Return [X, Y] of the center of cell containing provided text 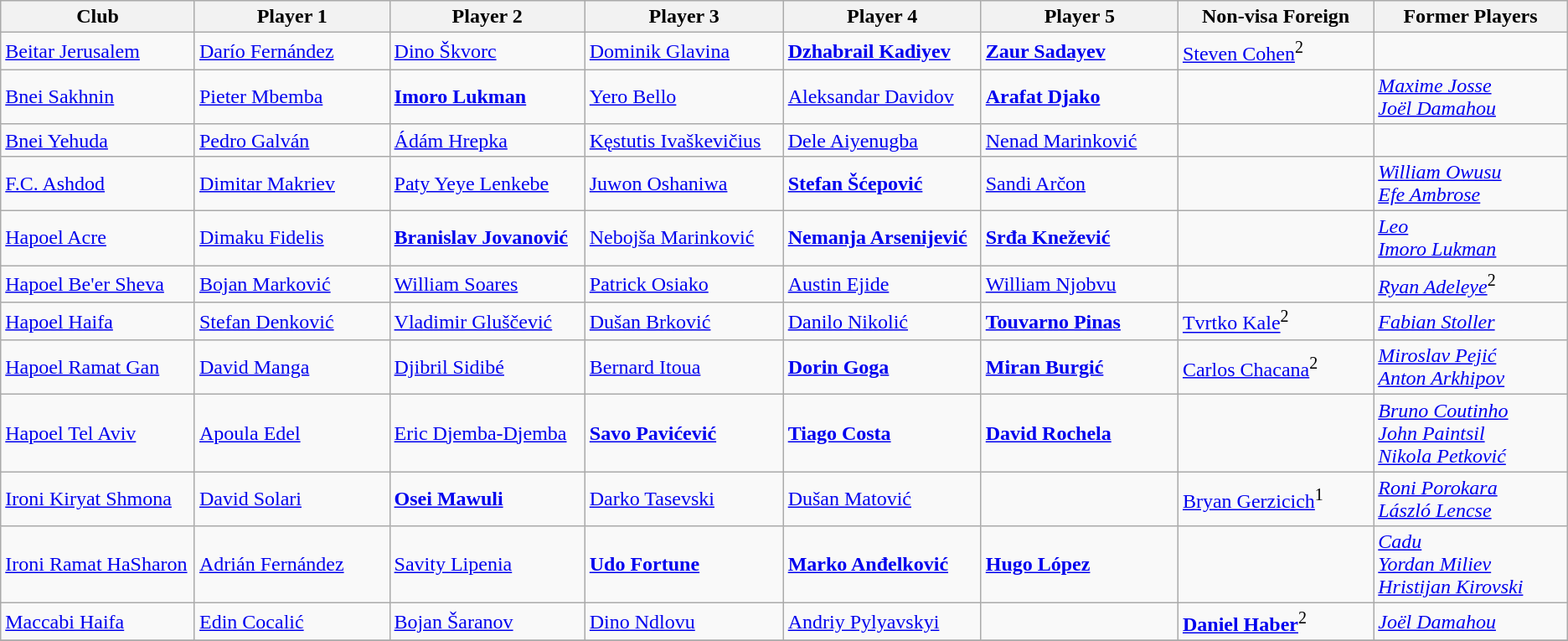
Dimaku Fidelis [291, 238]
Bnei Yehuda [98, 140]
Apoula Edel [291, 433]
Eric Djemba-Djemba [487, 433]
Aleksandar Davidov [882, 97]
Tvrtko Kale2 [1275, 322]
Maxime Josse Joël Damahou [1471, 97]
Srđa Knežević [1079, 238]
Club [98, 17]
Dele Aiyenugba [882, 140]
Steven Cohen2 [1275, 52]
Player 1 [291, 17]
Miroslav Pejić Anton Arkhipov [1471, 367]
Edin Cocalić [291, 622]
Carlos Chacana2 [1275, 367]
Miran Burgić [1079, 367]
Dimitar Makriev [291, 183]
Leo Imoro Lukman [1471, 238]
David Manga [291, 367]
Paty Yeye Lenkebe [487, 183]
Ironi Kiryat Shmona [98, 499]
F.C. Ashdod [98, 183]
William Njobvu [1079, 285]
Ádám Hrepka [487, 140]
Ironi Ramat HaSharon [98, 565]
Hapoel Tel Aviv [98, 433]
Bernard Itoua [683, 367]
Stefan Denković [291, 322]
Pedro Galván [291, 140]
Stefan Šćepović [882, 183]
Hapoel Haifa [98, 322]
Player 2 [487, 17]
Player 3 [683, 17]
Cadu Yordan Miliev Hristijan Kirovski [1471, 565]
Fabian Stoller [1471, 322]
Former Players [1471, 17]
Austin Ejide [882, 285]
Beitar Jerusalem [98, 52]
Dino Ndlovu [683, 622]
Roni Porokara László Lencse [1471, 499]
Zaur Sadayev [1079, 52]
Nenad Marinković [1079, 140]
Savo Pavićević [683, 433]
Dušan Matović [882, 499]
Player 5 [1079, 17]
Juwon Oshaniwa [683, 183]
Touvarno Pinas [1079, 322]
Dzhabrail Kadiyev [882, 52]
Joël Damahou [1471, 622]
Bojan Šaranov [487, 622]
Hapoel Ramat Gan [98, 367]
Bnei Sakhnin [98, 97]
Bojan Marković [291, 285]
Tiago Costa [882, 433]
Imoro Lukman [487, 97]
Bruno Coutinho John Paintsil Nikola Petković [1471, 433]
Dušan Brković [683, 322]
Dominik Glavina [683, 52]
Udo Fortune [683, 565]
Vladimir Gluščević [487, 322]
Darío Fernández [291, 52]
Nemanja Arsenijević [882, 238]
Hapoel Acre [98, 238]
Andriy Pylyavskyi [882, 622]
William Owusu Efe Ambrose [1471, 183]
Marko Anđelković [882, 565]
Hugo López [1079, 565]
Arafat Djako [1079, 97]
Yero Bello [683, 97]
Daniel Haber2 [1275, 622]
Branislav Jovanović [487, 238]
Kęstutis Ivaškevičius [683, 140]
Danilo Nikolić [882, 322]
Savity Lipenia [487, 565]
Nebojša Marinković [683, 238]
Dino Škvorc [487, 52]
David Solari [291, 499]
Bryan Gerzicich1 [1275, 499]
Pieter Mbemba [291, 97]
Ryan Adeleye2 [1471, 285]
Patrick Osiako [683, 285]
Player 4 [882, 17]
William Soares [487, 285]
Djibril Sidibé [487, 367]
Maccabi Haifa [98, 622]
Osei Mawuli [487, 499]
Non-visa Foreign [1275, 17]
Dorin Goga [882, 367]
Hapoel Be'er Sheva [98, 285]
Darko Tasevski [683, 499]
Adrián Fernández [291, 565]
Sandi Arčon [1079, 183]
David Rochela [1079, 433]
